From the cell containing the given text, extract its center point as [X, Y] coordinate. 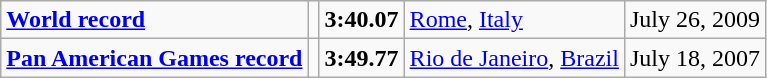
World record [154, 20]
3:49.77 [362, 58]
July 26, 2009 [694, 20]
Pan American Games record [154, 58]
Rome, Italy [514, 20]
July 18, 2007 [694, 58]
3:40.07 [362, 20]
Rio de Janeiro, Brazil [514, 58]
